Scan for the cell matching the given text and deliver its [X, Y] coordinate at center. 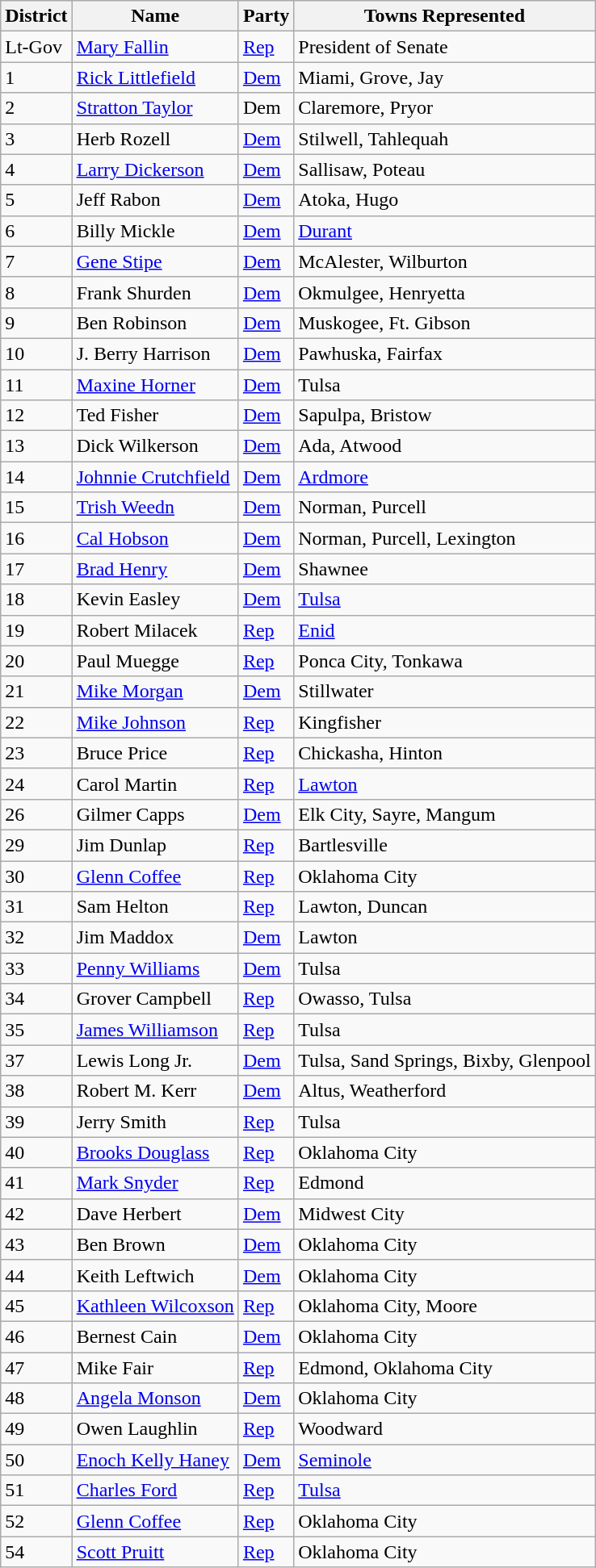
Woodward [444, 1429]
41 [36, 1183]
50 [36, 1460]
Dave Herbert [155, 1214]
Ben Robinson [155, 323]
Mike Fair [155, 1368]
Norman, Purcell [444, 508]
Jim Maddox [155, 938]
38 [36, 1091]
Bernest Cain [155, 1336]
43 [36, 1244]
Jerry Smith [155, 1122]
51 [36, 1491]
Sallisaw, Poteau [444, 169]
21 [36, 692]
Lewis Long Jr. [155, 1060]
1 [36, 77]
Larry Dickerson [155, 169]
President of Senate [444, 47]
22 [36, 722]
Mike Johnson [155, 722]
Penny Williams [155, 968]
Towns Represented [444, 16]
Rick Littlefield [155, 77]
Chickasha, Hinton [444, 753]
Sam Helton [155, 907]
19 [36, 630]
5 [36, 200]
17 [36, 569]
Brooks Douglass [155, 1152]
Charles Ford [155, 1491]
Jim Dunlap [155, 845]
Mike Morgan [155, 692]
Pawhuska, Fairfax [444, 353]
49 [36, 1429]
46 [36, 1336]
33 [36, 968]
Cal Hobson [155, 538]
52 [36, 1521]
10 [36, 353]
29 [36, 845]
13 [36, 446]
15 [36, 508]
Altus, Weatherford [444, 1091]
Kingfisher [444, 722]
Atoka, Hugo [444, 200]
Okmulgee, Henryetta [444, 292]
Stratton Taylor [155, 108]
Claremore, Pryor [444, 108]
Robert M. Kerr [155, 1091]
Midwest City [444, 1214]
Maxine Horner [155, 385]
Enid [444, 630]
Dick Wilkerson [155, 446]
Ardmore [444, 477]
Edmond, Oklahoma City [444, 1368]
Name [155, 16]
Kevin Easley [155, 600]
Scott Pruitt [155, 1552]
14 [36, 477]
48 [36, 1399]
Gilmer Capps [155, 814]
Shawnee [444, 569]
Bruce Price [155, 753]
16 [36, 538]
Mark Snyder [155, 1183]
Sapulpa, Bristow [444, 416]
20 [36, 661]
Ben Brown [155, 1244]
Mary Fallin [155, 47]
Oklahoma City, Moore [444, 1306]
2 [36, 108]
Robert Milacek [155, 630]
Elk City, Sayre, Mangum [444, 814]
30 [36, 876]
9 [36, 323]
Enoch Kelly Haney [155, 1460]
Paul Muegge [155, 661]
26 [36, 814]
Party [266, 16]
Stilwell, Tahlequah [444, 139]
Ada, Atwood [444, 446]
Kathleen Wilcoxson [155, 1306]
Norman, Purcell, Lexington [444, 538]
Angela Monson [155, 1399]
12 [36, 416]
Lt-Gov [36, 47]
11 [36, 385]
54 [36, 1552]
James Williamson [155, 1030]
Miami, Grove, Jay [444, 77]
Brad Henry [155, 569]
Durant [444, 231]
Trish Weedn [155, 508]
Ted Fisher [155, 416]
Johnnie Crutchfield [155, 477]
39 [36, 1122]
Edmond [444, 1183]
42 [36, 1214]
37 [36, 1060]
3 [36, 139]
Keith Leftwich [155, 1275]
40 [36, 1152]
Billy Mickle [155, 231]
Frank Shurden [155, 292]
4 [36, 169]
Jeff Rabon [155, 200]
McAlester, Wilburton [444, 261]
Tulsa, Sand Springs, Bixby, Glenpool [444, 1060]
24 [36, 784]
8 [36, 292]
Grover Campbell [155, 999]
District [36, 16]
44 [36, 1275]
J. Berry Harrison [155, 353]
Owen Laughlin [155, 1429]
Muskogee, Ft. Gibson [444, 323]
23 [36, 753]
34 [36, 999]
Owasso, Tulsa [444, 999]
Bartlesville [444, 845]
31 [36, 907]
32 [36, 938]
Herb Rozell [155, 139]
Seminole [444, 1460]
6 [36, 231]
Lawton, Duncan [444, 907]
45 [36, 1306]
Carol Martin [155, 784]
47 [36, 1368]
Ponca City, Tonkawa [444, 661]
Gene Stipe [155, 261]
35 [36, 1030]
7 [36, 261]
Stillwater [444, 692]
18 [36, 600]
